Return the [x, y] coordinate for the center point of the cell that contains the specified text.  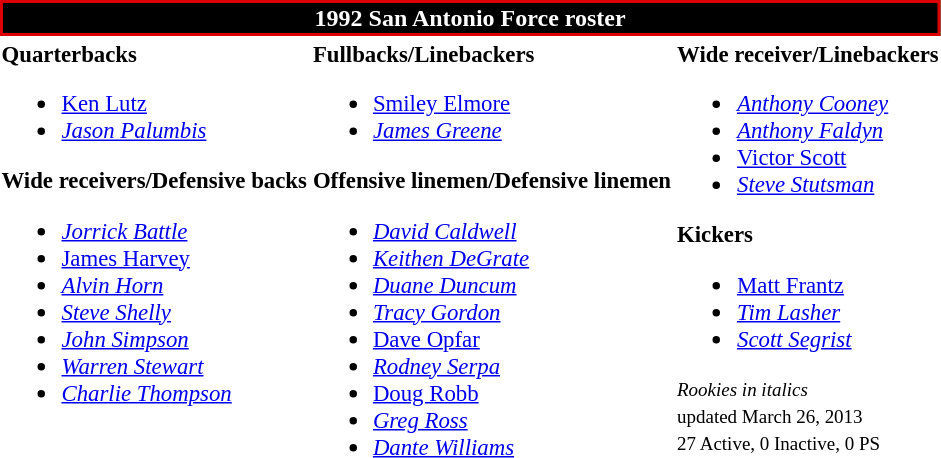
1992 San Antonio Force roster [470, 18]
